Provide the (X, Y) coordinate of the cell's center where the given text is located.  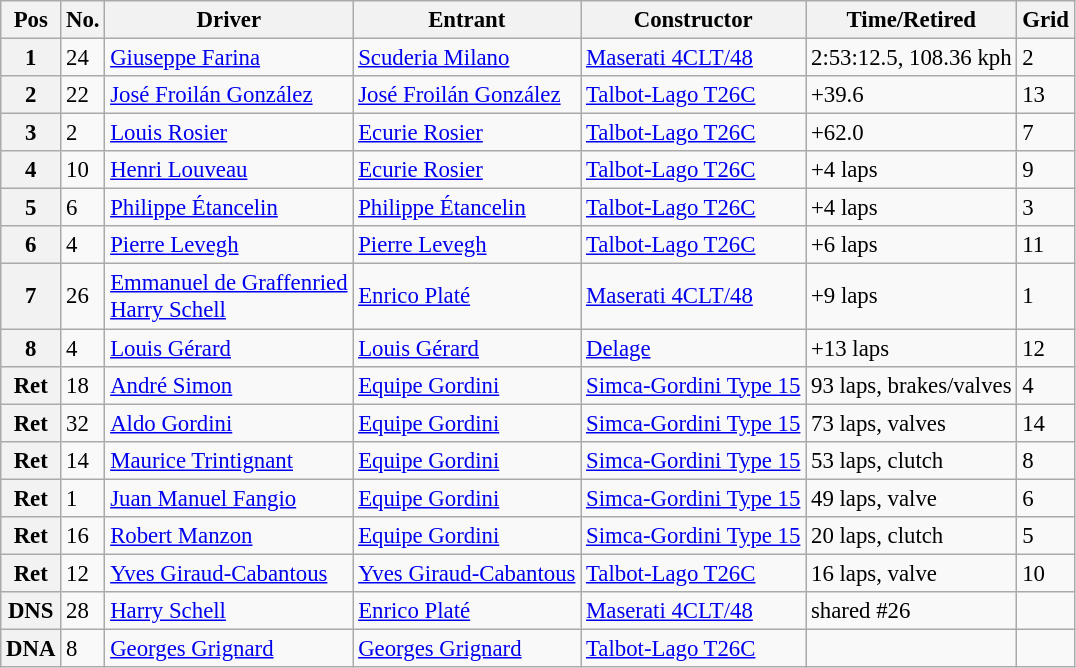
Aldo Gordini (229, 423)
13 (1046, 95)
18 (83, 385)
+9 laps (912, 296)
shared #26 (912, 611)
No. (83, 20)
DNA (31, 648)
Henri Louveau (229, 170)
Harry Schell (229, 611)
11 (1046, 245)
Robert Manzon (229, 536)
Louis Rosier (229, 133)
28 (83, 611)
+62.0 (912, 133)
Maurice Trintignant (229, 460)
32 (83, 423)
André Simon (229, 385)
9 (1046, 170)
22 (83, 95)
Pos (31, 20)
16 laps, valve (912, 573)
Grid (1046, 20)
20 laps, clutch (912, 536)
Giuseppe Farina (229, 58)
53 laps, clutch (912, 460)
+39.6 (912, 95)
93 laps, brakes/valves (912, 385)
+13 laps (912, 348)
24 (83, 58)
Constructor (694, 20)
Time/Retired (912, 20)
Delage (694, 348)
Scuderia Milano (467, 58)
Juan Manuel Fangio (229, 498)
49 laps, valve (912, 498)
Entrant (467, 20)
16 (83, 536)
2:53:12.5, 108.36 kph (912, 58)
73 laps, valves (912, 423)
+6 laps (912, 245)
DNS (31, 611)
26 (83, 296)
Emmanuel de Graffenried Harry Schell (229, 296)
Driver (229, 20)
